Pinpoint the cell where the given text exists, returning its (x, y) midpoint coordinate. 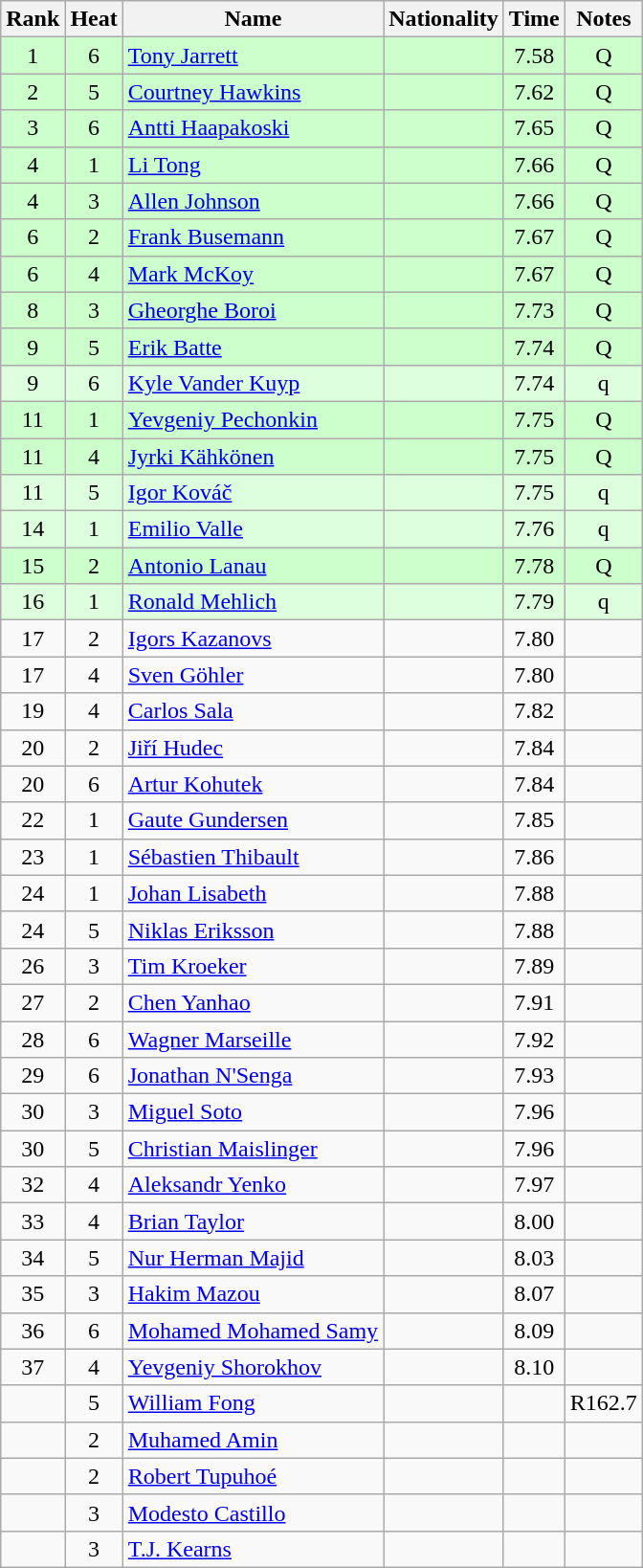
Kyle Vander Kuyp (253, 383)
23 (33, 857)
Rank (33, 19)
Notes (603, 19)
Time (534, 19)
Carlos Sala (253, 711)
Johan Lisabeth (253, 893)
28 (33, 1039)
Jonathan N'Senga (253, 1076)
7.89 (534, 966)
Jiří Hudec (253, 748)
William Fong (253, 1403)
7.65 (534, 128)
Tim Kroeker (253, 966)
7.82 (534, 711)
32 (33, 1185)
Antonio Lanau (253, 566)
Mohamed Mohamed Samy (253, 1331)
7.73 (534, 310)
8.00 (534, 1221)
27 (33, 1002)
Emilio Valle (253, 529)
Sébastien Thibault (253, 857)
29 (33, 1076)
8.09 (534, 1331)
34 (33, 1258)
8.03 (534, 1258)
Name (253, 19)
Sven Göhler (253, 675)
Gaute Gundersen (253, 820)
Aleksandr Yenko (253, 1185)
19 (33, 711)
8 (33, 310)
Ronald Mehlich (253, 602)
7.97 (534, 1185)
Heat (94, 19)
7.79 (534, 602)
Gheorghe Boroi (253, 310)
37 (33, 1367)
26 (33, 966)
Niklas Eriksson (253, 930)
Frank Busemann (253, 237)
16 (33, 602)
8.10 (534, 1367)
Robert Tupuhoé (253, 1476)
15 (33, 566)
14 (33, 529)
Yevgeniy Shorokhov (253, 1367)
Miguel Soto (253, 1112)
Artur Kohutek (253, 784)
35 (33, 1294)
7.92 (534, 1039)
22 (33, 820)
7.76 (534, 529)
7.62 (534, 92)
Igors Kazanovs (253, 638)
Antti Haapakoski (253, 128)
Muhamed Amin (253, 1440)
8.07 (534, 1294)
33 (33, 1221)
36 (33, 1331)
7.93 (534, 1076)
Chen Yanhao (253, 1002)
Li Tong (253, 165)
7.58 (534, 56)
Erik Batte (253, 347)
R162.7 (603, 1403)
Nationality (444, 19)
Brian Taylor (253, 1221)
Igor Kováč (253, 493)
7.85 (534, 820)
Jyrki Kähkönen (253, 457)
Yevgeniy Pechonkin (253, 419)
7.91 (534, 1002)
Modesto Castillo (253, 1512)
T.J. Kearns (253, 1549)
Allen Johnson (253, 201)
Courtney Hawkins (253, 92)
Mark McKoy (253, 274)
7.86 (534, 857)
7.78 (534, 566)
Tony Jarrett (253, 56)
Nur Herman Majid (253, 1258)
Hakim Mazou (253, 1294)
Wagner Marseille (253, 1039)
Christian Maislinger (253, 1149)
